Find where the given text appears and provide that cell's center as [x, y] coordinate. 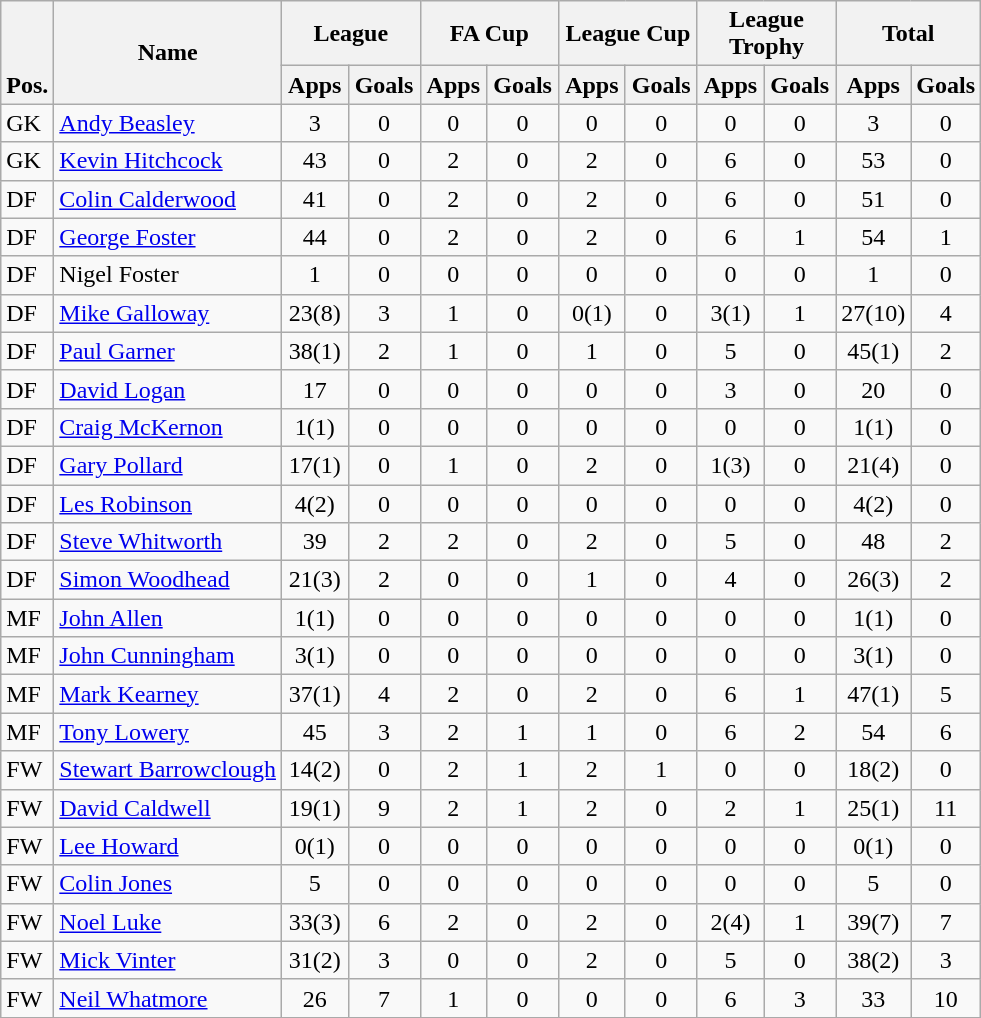
9 [384, 808]
38(1) [314, 351]
League [350, 34]
John Cunningham [168, 656]
45 [314, 732]
39(7) [874, 922]
Name [168, 52]
Nigel Foster [168, 275]
18(2) [874, 770]
39 [314, 542]
19(1) [314, 808]
11 [946, 808]
Stewart Barrowclough [168, 770]
21(4) [874, 465]
Craig McKernon [168, 427]
Mike Galloway [168, 313]
2(4) [730, 922]
Paul Garner [168, 351]
Noel Luke [168, 922]
17(1) [314, 465]
43 [314, 161]
George Foster [168, 237]
51 [874, 199]
45(1) [874, 351]
Gary Pollard [168, 465]
League Trophy [766, 34]
Steve Whitworth [168, 542]
FA Cup [490, 34]
23(8) [314, 313]
Mark Kearney [168, 694]
14(2) [314, 770]
26 [314, 998]
Neil Whatmore [168, 998]
Andy Beasley [168, 123]
26(3) [874, 580]
31(2) [314, 960]
33 [874, 998]
44 [314, 237]
37(1) [314, 694]
David Logan [168, 389]
38(2) [874, 960]
Tony Lowery [168, 732]
Les Robinson [168, 503]
Pos. [28, 52]
Total [908, 34]
Kevin Hitchcock [168, 161]
Lee Howard [168, 846]
33(3) [314, 922]
47(1) [874, 694]
John Allen [168, 618]
21(3) [314, 580]
20 [874, 389]
48 [874, 542]
17 [314, 389]
10 [946, 998]
Colin Calderwood [168, 199]
Colin Jones [168, 884]
Mick Vinter [168, 960]
25(1) [874, 808]
David Caldwell [168, 808]
53 [874, 161]
League Cup [628, 34]
41 [314, 199]
Simon Woodhead [168, 580]
1(3) [730, 465]
27(10) [874, 313]
